For the text-containing cell, return its midpoint in [X, Y] coordinate format. 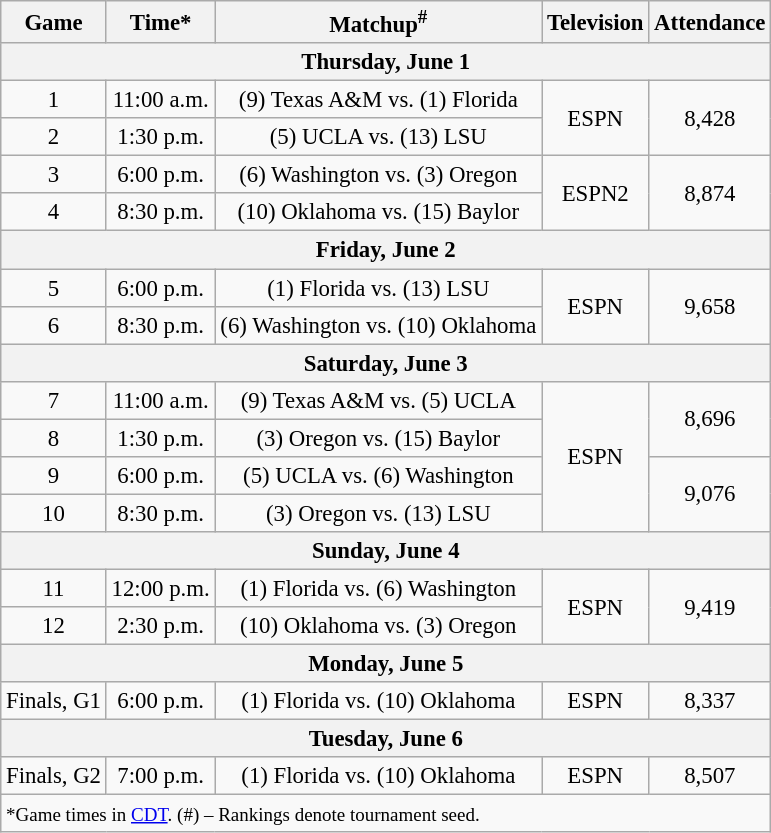
(10) Oklahoma vs. (3) Oregon [378, 626]
8 [54, 438]
5 [54, 288]
Television [596, 22]
8,696 [710, 418]
9,658 [710, 306]
8,337 [710, 701]
8,874 [710, 194]
7:00 p.m. [160, 776]
1 [54, 100]
(3) Oregon vs. (13) LSU [378, 513]
(3) Oregon vs. (15) Baylor [378, 438]
11 [54, 588]
(6) Washington vs. (3) Oregon [378, 175]
Finals, G2 [54, 776]
10 [54, 513]
9,419 [710, 606]
Tuesday, June 6 [386, 739]
8,428 [710, 118]
12 [54, 626]
4 [54, 213]
Game [54, 22]
9 [54, 476]
(5) UCLA vs. (6) Washington [378, 476]
12:00 p.m. [160, 588]
(1) Florida vs. (13) LSU [378, 288]
2:30 p.m. [160, 626]
(9) Texas A&M vs. (1) Florida [378, 100]
(1) Florida vs. (6) Washington [378, 588]
7 [54, 400]
(9) Texas A&M vs. (5) UCLA [378, 400]
Matchup# [378, 22]
9,076 [710, 494]
Friday, June 2 [386, 250]
Thursday, June 1 [386, 62]
*Game times in CDT. (#) – Rankings denote tournament seed. [386, 814]
3 [54, 175]
(5) UCLA vs. (13) LSU [378, 137]
8,507 [710, 776]
Attendance [710, 22]
(6) Washington vs. (10) Oklahoma [378, 325]
(10) Oklahoma vs. (15) Baylor [378, 213]
Finals, G1 [54, 701]
ESPN2 [596, 194]
6 [54, 325]
Sunday, June 4 [386, 551]
Monday, June 5 [386, 664]
2 [54, 137]
Time* [160, 22]
Saturday, June 3 [386, 363]
